Determine the (X, Y) coordinate at the center of the cell enclosing the given text.  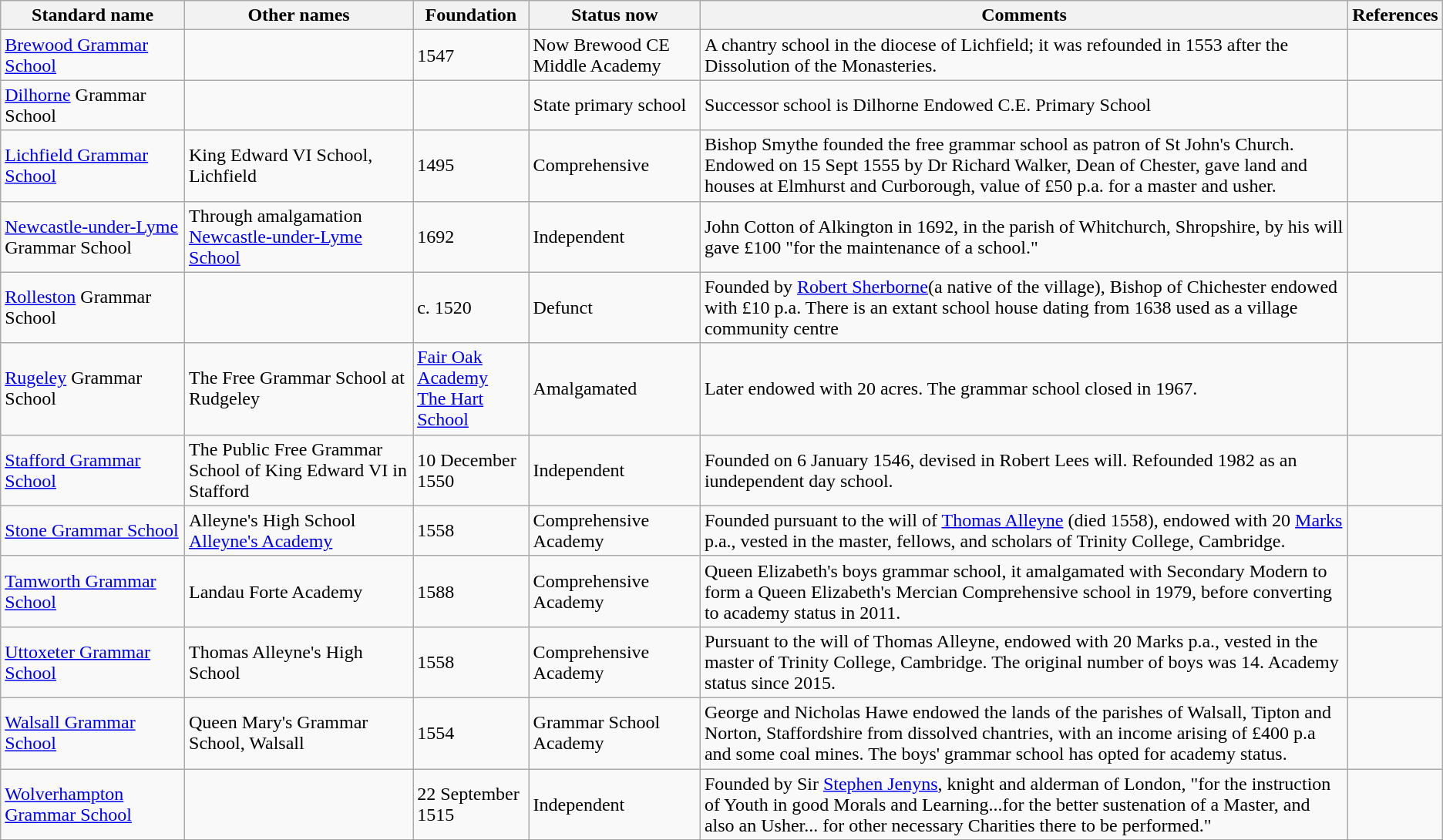
Grammar SchoolAcademy (614, 733)
Comprehensive (614, 166)
Later endowed with 20 acres. The grammar school closed in 1967. (1024, 388)
Tamworth Grammar School (92, 591)
Stafford Grammar School (92, 470)
Stone Grammar School (92, 530)
King Edward VI School, Lichfield (299, 166)
Queen Mary's Grammar School, Walsall (299, 733)
1554 (471, 733)
Dilhorne Grammar School (92, 105)
Defunct (614, 307)
John Cotton of Alkington in 1692, in the parish of Whitchurch, Shropshire, by his will gave £100 "for the maintenance of a school." (1024, 237)
Foundation (471, 15)
The Public Free Grammar School of King Edward VI in Stafford (299, 470)
Rolleston Grammar School (92, 307)
Now Brewood CE Middle Academy (614, 55)
Fair Oak AcademyThe Hart School (471, 388)
1547 (471, 55)
1692 (471, 237)
Lichfield Grammar School (92, 166)
Rugeley Grammar School (92, 388)
c. 1520 (471, 307)
Successor school is Dilhorne Endowed C.E. Primary School (1024, 105)
1495 (471, 166)
Founded on 6 January 1546, devised in Robert Lees will. Refounded 1982 as an iundependent day school. (1024, 470)
Other names (299, 15)
Thomas Alleyne's High School (299, 662)
Standard name (92, 15)
Brewood Grammar School (92, 55)
1588 (471, 591)
A chantry school in the diocese of Lichfield; it was refounded in 1553 after the Dissolution of the Monasteries. (1024, 55)
Uttoxeter Grammar School (92, 662)
10 December 1550 (471, 470)
Alleyne's High SchoolAlleyne's Academy (299, 530)
Newcastle-under-Lyme Grammar School (92, 237)
Wolverhampton Grammar School (92, 805)
Landau Forte Academy (299, 591)
References (1395, 15)
Through amalgamation Newcastle-under-Lyme School (299, 237)
Walsall Grammar School (92, 733)
The Free Grammar School at Rudgeley (299, 388)
Comments (1024, 15)
22 September 1515 (471, 805)
State primary school (614, 105)
Amalgamated (614, 388)
Status now (614, 15)
